Scan for the cell matching the given text and deliver its [X, Y] coordinate at center. 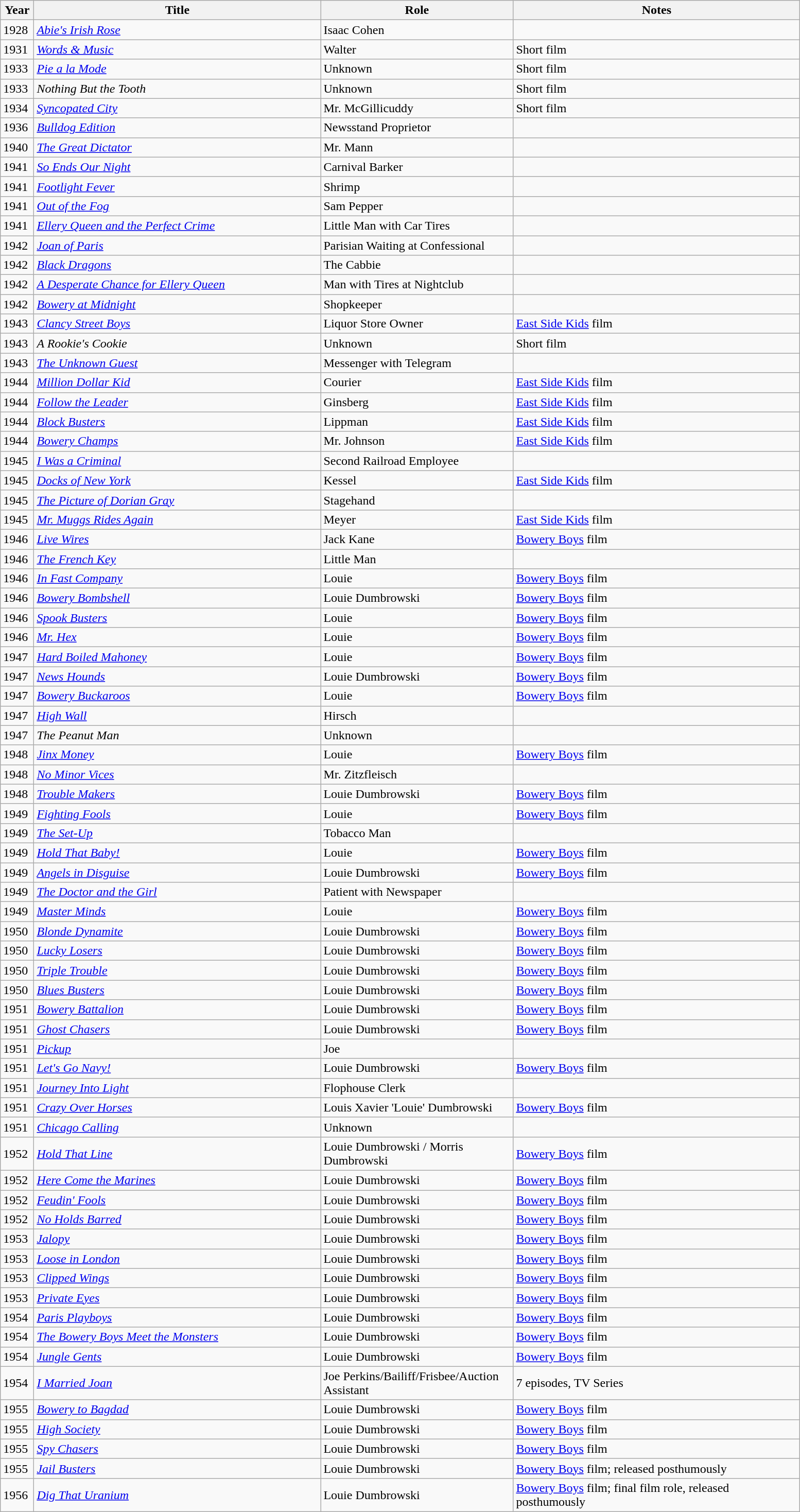
Year [18, 10]
Black Dragons [177, 265]
Liquor Store Owner [417, 324]
The Cabbie [417, 265]
Second Railroad Employee [417, 461]
A Desperate Chance for Ellery Queen [177, 285]
Mr. Hex [177, 637]
Journey Into Light [177, 1088]
Bowery Boys film; released posthumously [657, 1468]
Jungle Gents [177, 1357]
Lippman [417, 422]
Joan of Paris [177, 246]
The Set-Up [177, 833]
1934 [18, 108]
Kessel [417, 480]
No Minor Vices [177, 774]
Master Minds [177, 912]
Parisian Waiting at Confessional [417, 246]
Blues Busters [177, 990]
The Bowery Boys Meet the Monsters [177, 1337]
Block Busters [177, 422]
High Wall [177, 716]
Jail Busters [177, 1468]
Meyer [417, 519]
Feudin' Fools [177, 1200]
Million Dollar Kid [177, 383]
Pie a la Mode [177, 69]
Louie Dumbrowski / Morris Dumbrowski [417, 1153]
The Picture of Dorian Gray [177, 500]
Fighting Fools [177, 813]
Nothing But the Tooth [177, 89]
Hold That Baby! [177, 853]
1931 [18, 49]
Flophouse Clerk [417, 1088]
Spy Chasers [177, 1449]
1940 [18, 147]
Notes [657, 10]
Tobacco Man [417, 833]
Shrimp [417, 186]
Abie's Irish Rose [177, 30]
In Fast Company [177, 579]
Blonde Dynamite [177, 931]
The Great Dictator [177, 147]
Mr. Mann [417, 147]
Hard Boiled Mahoney [177, 657]
Ellery Queen and the Perfect Crime [177, 225]
Hold That Line [177, 1153]
Mr. Johnson [417, 441]
Loose in London [177, 1259]
Bowery Battalion [177, 1010]
The Unknown Guest [177, 363]
Bowery Champs [177, 441]
I Was a Criminal [177, 461]
Footlight Fever [177, 186]
Syncopated City [177, 108]
Hirsch [417, 716]
Live Wires [177, 539]
Messenger with Telegram [417, 363]
Shopkeeper [417, 304]
Bowery to Bagdad [177, 1410]
I Married Joan [177, 1383]
So Ends Our Night [177, 167]
7 episodes, TV Series [657, 1383]
Pickup [177, 1049]
News Hounds [177, 676]
Dig That Uranium [177, 1495]
Clipped Wings [177, 1278]
Louis Xavier 'Louie' Dumbrowski [417, 1107]
No Holds Barred [177, 1220]
Little Man with Car Tires [417, 225]
1956 [18, 1495]
Joe [417, 1049]
High Society [177, 1429]
Man with Tires at Nightclub [417, 285]
Jalopy [177, 1239]
Docks of New York [177, 480]
Bowery Boys film; final film role, released posthumously [657, 1495]
The French Key [177, 559]
Little Man [417, 559]
Triple Trouble [177, 970]
The Peanut Man [177, 735]
Here Come the Marines [177, 1180]
Ginsberg [417, 402]
Walter [417, 49]
Courier [417, 383]
Let's Go Navy! [177, 1068]
Title [177, 10]
The Doctor and the Girl [177, 892]
Bowery at Midnight [177, 304]
Patient with Newspaper [417, 892]
Out of the Fog [177, 206]
Sam Pepper [417, 206]
Spook Busters [177, 618]
A Rookie's Cookie [177, 343]
Angels in Disguise [177, 873]
Trouble Makers [177, 794]
Clancy Street Boys [177, 324]
Mr. Zitzfleisch [417, 774]
Lucky Losers [177, 951]
Bowery Buckaroos [177, 696]
1936 [18, 128]
Isaac Cohen [417, 30]
Mr. Muggs Rides Again [177, 519]
Chicago Calling [177, 1127]
Joe Perkins/Bailiff/Frisbee/Auction Assistant [417, 1383]
Role [417, 10]
Private Eyes [177, 1298]
Bulldog Edition [177, 128]
1928 [18, 30]
Crazy Over Horses [177, 1107]
Newsstand Proprietor [417, 128]
Jinx Money [177, 755]
Paris Playboys [177, 1317]
Follow the Leader [177, 402]
Mr. McGillicuddy [417, 108]
Stagehand [417, 500]
Bowery Bombshell [177, 598]
Words & Music [177, 49]
Jack Kane [417, 539]
Carnival Barker [417, 167]
Ghost Chasers [177, 1029]
